Identify which cell holds the provided text, then report its (x, y) central coordinate. 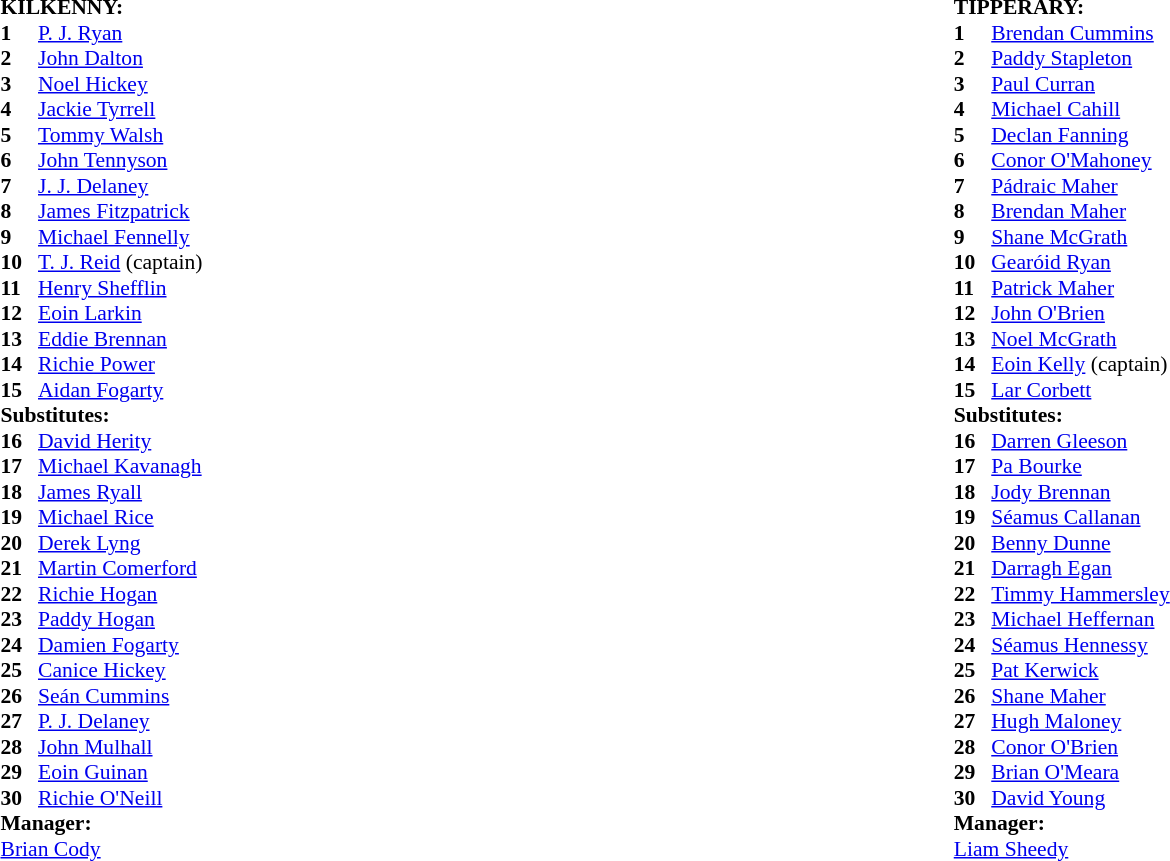
David Young (1080, 798)
Damien Fogarty (120, 645)
Pa Bourke (1080, 467)
Darren Gleeson (1080, 441)
Tommy Walsh (120, 135)
John Mulhall (120, 747)
P. J. Ryan (120, 33)
Eoin Larkin (120, 313)
Derek Lyng (120, 543)
Brendan Maher (1080, 211)
P. J. Delaney (120, 721)
Aidan Fogarty (120, 390)
James Ryall (120, 492)
Richie Power (120, 365)
Richie Hogan (120, 594)
Noel McGrath (1080, 339)
Michael Fennelly (120, 237)
Michael Cahill (1080, 109)
Darragh Egan (1080, 569)
Brendan Cummins (1080, 33)
Pat Kerwick (1080, 671)
Michael Kavanagh (120, 467)
Pádraic Maher (1080, 186)
Shane McGrath (1080, 237)
Timmy Hammersley (1080, 594)
J. J. Delaney (120, 186)
Benny Dunne (1080, 543)
T. J. Reid (captain) (120, 263)
Lar Corbett (1080, 390)
Canice Hickey (120, 671)
Gearóid Ryan (1080, 263)
Michael Rice (120, 517)
Brian O'Meara (1080, 773)
Eddie Brennan (120, 339)
Séamus Hennessy (1080, 645)
John Tennyson (120, 161)
James Fitzpatrick (120, 211)
Jackie Tyrrell (120, 109)
Hugh Maloney (1080, 721)
Shane Maher (1080, 696)
Martin Comerford (120, 569)
Eoin Guinan (120, 773)
Conor O'Brien (1080, 747)
Michael Heffernan (1080, 619)
Paul Curran (1080, 84)
Jody Brennan (1080, 492)
Noel Hickey (120, 84)
Eoin Kelly (captain) (1080, 365)
Séamus Callanan (1080, 517)
John Dalton (120, 59)
Seán Cummins (120, 696)
Paddy Hogan (120, 619)
Declan Fanning (1080, 135)
David Herity (120, 441)
Richie O'Neill (120, 798)
John O'Brien (1080, 313)
Conor O'Mahoney (1080, 161)
Paddy Stapleton (1080, 59)
Patrick Maher (1080, 288)
Henry Shefflin (120, 288)
